For the text-containing cell, return its midpoint in [x, y] coordinate format. 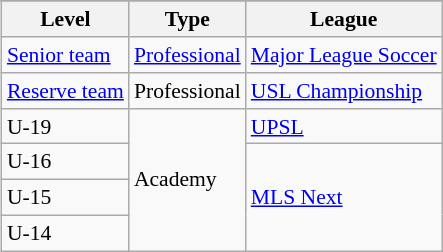
U-16 [66, 162]
U-15 [66, 197]
League [344, 19]
Reserve team [66, 91]
Academy [188, 179]
U-19 [66, 126]
UPSL [344, 126]
U-14 [66, 233]
Level [66, 19]
Major League Soccer [344, 55]
Senior team [66, 55]
USL Championship [344, 91]
MLS Next [344, 198]
Type [188, 19]
